Identify which cell holds the provided text, then report its [X, Y] central coordinate. 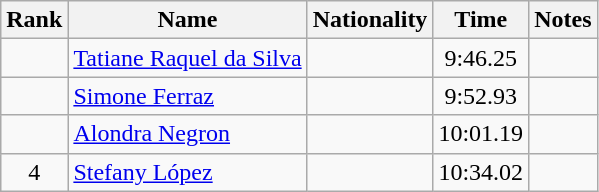
Rank [34, 20]
9:52.93 [481, 96]
10:01.19 [481, 134]
9:46.25 [481, 58]
Tatiane Raquel da Silva [188, 58]
Alondra Negron [188, 134]
4 [34, 172]
10:34.02 [481, 172]
Stefany López [188, 172]
Name [188, 20]
Simone Ferraz [188, 96]
Time [481, 20]
Nationality [370, 20]
Notes [563, 20]
